From the cell containing the given text, extract its center point as [x, y] coordinate. 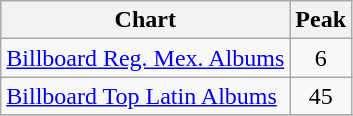
Peak [321, 20]
Billboard Top Latin Albums [146, 96]
45 [321, 96]
Billboard Reg. Mex. Albums [146, 58]
Chart [146, 20]
6 [321, 58]
